Pinpoint the cell where the given text exists, returning its [x, y] midpoint coordinate. 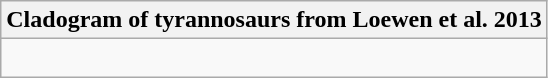
Cladogram of tyrannosaurs from Loewen et al. 2013 [274, 20]
